Provide the (X, Y) coordinate of the cell's center where the given text is located.  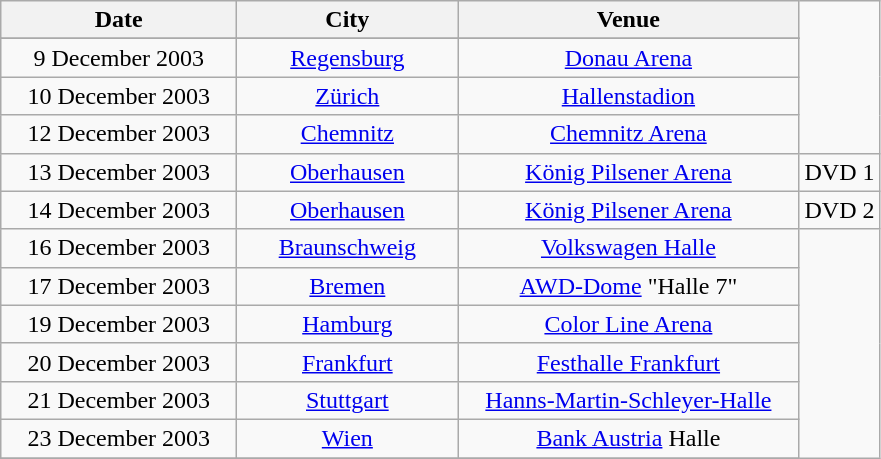
Bank Austria Halle (628, 438)
17 December 2003 (119, 286)
Regensburg (348, 58)
Stuttgart (348, 400)
9 December 2003 (119, 58)
21 December 2003 (119, 400)
Donau Arena (628, 58)
23 December 2003 (119, 438)
City (348, 20)
Hanns-Martin-Schleyer-Halle (628, 400)
Hallenstadion (628, 96)
Venue (628, 20)
Frankfurt (348, 362)
Date (119, 20)
Braunschweig (348, 248)
Chemnitz Arena (628, 134)
14 December 2003 (119, 210)
Festhalle Frankfurt (628, 362)
Volkswagen Halle (628, 248)
AWD-Dome "Halle 7" (628, 286)
DVD 2 (840, 210)
Wien (348, 438)
19 December 2003 (119, 324)
DVD 1 (840, 172)
Hamburg (348, 324)
20 December 2003 (119, 362)
Chemnitz (348, 134)
Bremen (348, 286)
16 December 2003 (119, 248)
Zürich (348, 96)
10 December 2003 (119, 96)
12 December 2003 (119, 134)
13 December 2003 (119, 172)
Color Line Arena (628, 324)
